For the text-containing cell, return its midpoint in (x, y) coordinate format. 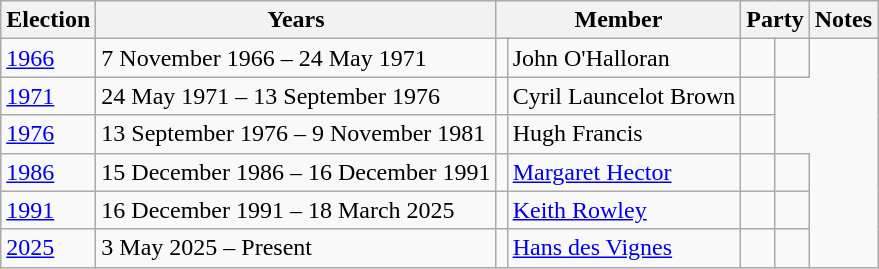
1966 (48, 58)
2025 (48, 248)
Notes (843, 20)
Margaret Hector (624, 172)
1976 (48, 134)
Cyril Launcelot Brown (624, 96)
Keith Rowley (624, 210)
Member (618, 20)
Party (775, 20)
15 December 1986 – 16 December 1991 (296, 172)
Hugh Francis (624, 134)
13 September 1976 – 9 November 1981 (296, 134)
John O'Halloran (624, 58)
1991 (48, 210)
1971 (48, 96)
Hans des Vignes (624, 248)
Years (296, 20)
24 May 1971 – 13 September 1976 (296, 96)
16 December 1991 – 18 March 2025 (296, 210)
3 May 2025 – Present (296, 248)
Election (48, 20)
7 November 1966 – 24 May 1971 (296, 58)
1986 (48, 172)
